From the cell containing the given text, extract its center point as [X, Y] coordinate. 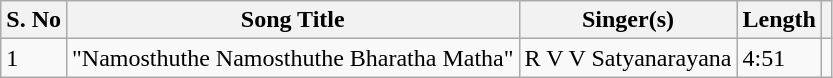
1 [34, 58]
S. No [34, 20]
"Namosthuthe Namosthuthe Bharatha Matha" [292, 58]
Song Title [292, 20]
4:51 [779, 58]
Length [779, 20]
Singer(s) [628, 20]
R V V Satyanarayana [628, 58]
